Return the [X, Y] coordinate for the center point of the cell that contains the specified text.  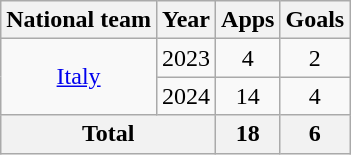
Year [186, 20]
6 [315, 134]
2 [315, 58]
Apps [248, 20]
18 [248, 134]
2024 [186, 96]
Total [108, 134]
14 [248, 96]
National team [79, 20]
2023 [186, 58]
Goals [315, 20]
Italy [79, 77]
